Identify which cell holds the provided text, then report its [x, y] central coordinate. 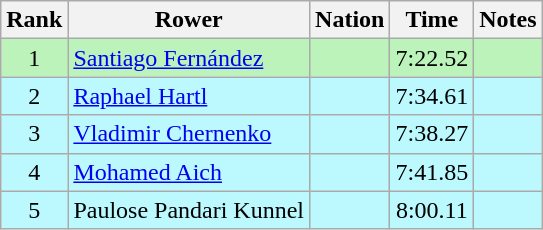
7:38.27 [432, 134]
Vladimir Chernenko [189, 134]
Raphael Hartl [189, 96]
Nation [350, 20]
Notes [508, 20]
Mohamed Aich [189, 172]
Rank [34, 20]
2 [34, 96]
4 [34, 172]
Rower [189, 20]
5 [34, 210]
7:34.61 [432, 96]
7:22.52 [432, 58]
Santiago Fernández [189, 58]
8:00.11 [432, 210]
7:41.85 [432, 172]
3 [34, 134]
1 [34, 58]
Time [432, 20]
Paulose Pandari Kunnel [189, 210]
